Search for the cell housing the specified text and yield its [X, Y] center coordinate. 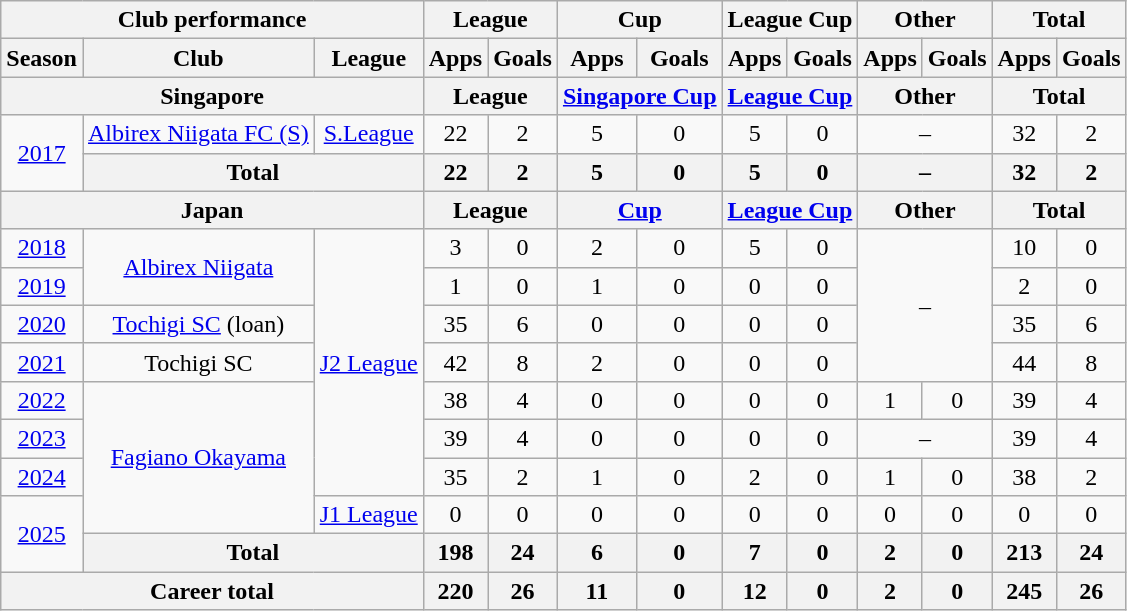
213 [1024, 553]
2022 [42, 400]
2023 [42, 438]
2019 [42, 286]
S.League [368, 134]
3 [455, 248]
2018 [42, 248]
2021 [42, 362]
Club [198, 58]
11 [596, 591]
Tochigi SC [198, 362]
220 [455, 591]
Japan [212, 210]
Fagiano Okayama [198, 457]
2024 [42, 477]
Season [42, 58]
7 [754, 553]
J1 League [368, 515]
Tochigi SC (loan) [198, 324]
42 [455, 362]
Career total [212, 591]
J2 League [368, 362]
10 [1024, 248]
Singapore Cup [640, 96]
245 [1024, 591]
Albirex Niigata FC (S) [198, 134]
Singapore [212, 96]
12 [754, 591]
2025 [42, 534]
198 [455, 553]
2020 [42, 324]
44 [1024, 362]
2017 [42, 153]
Club performance [212, 20]
Albirex Niigata [198, 267]
